Return [X, Y] of the center of cell containing provided text 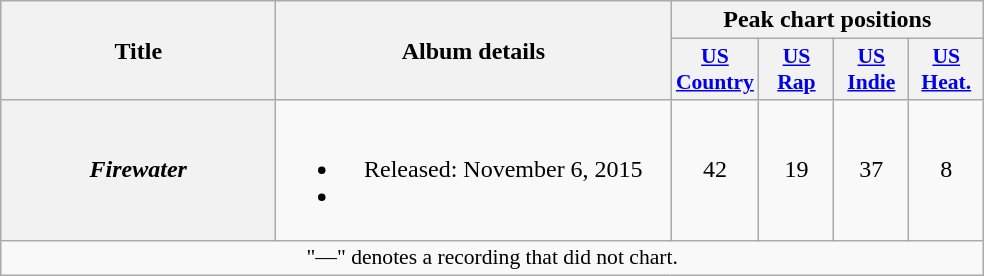
Peak chart positions [828, 20]
19 [796, 170]
US Indie [872, 70]
US Heat. [946, 70]
37 [872, 170]
8 [946, 170]
Album details [474, 50]
"—" denotes a recording that did not chart. [492, 258]
Firewater [138, 170]
Title [138, 50]
42 [715, 170]
Released: November 6, 2015 [474, 170]
US Rap [796, 70]
US Country [715, 70]
